Scan for the cell matching the given text and deliver its (X, Y) coordinate at center. 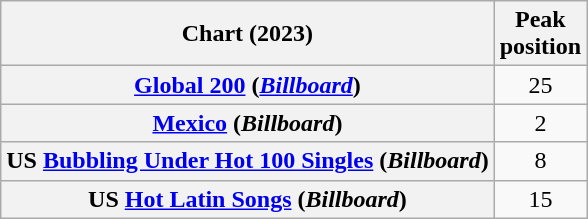
Global 200 (Billboard) (248, 85)
8 (540, 161)
2 (540, 123)
25 (540, 85)
US Hot Latin Songs (Billboard) (248, 199)
Peakposition (540, 34)
15 (540, 199)
US Bubbling Under Hot 100 Singles (Billboard) (248, 161)
Mexico (Billboard) (248, 123)
Chart (2023) (248, 34)
